Locate the cell with the specified text and output its [x, y] center coordinate. 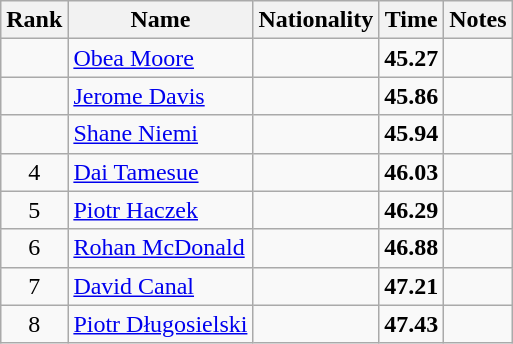
4 [34, 172]
Shane Niemi [160, 134]
Dai Tamesue [160, 172]
Jerome Davis [160, 96]
Notes [478, 20]
Rank [34, 20]
45.27 [412, 58]
Rohan McDonald [160, 248]
46.03 [412, 172]
45.86 [412, 96]
46.29 [412, 210]
47.21 [412, 286]
5 [34, 210]
7 [34, 286]
David Canal [160, 286]
45.94 [412, 134]
46.88 [412, 248]
Name [160, 20]
6 [34, 248]
Piotr Długosielski [160, 324]
Time [412, 20]
47.43 [412, 324]
Nationality [316, 20]
8 [34, 324]
Piotr Haczek [160, 210]
Obea Moore [160, 58]
